Detect which cell encompasses the target text, then output its (X, Y) center coordinate. 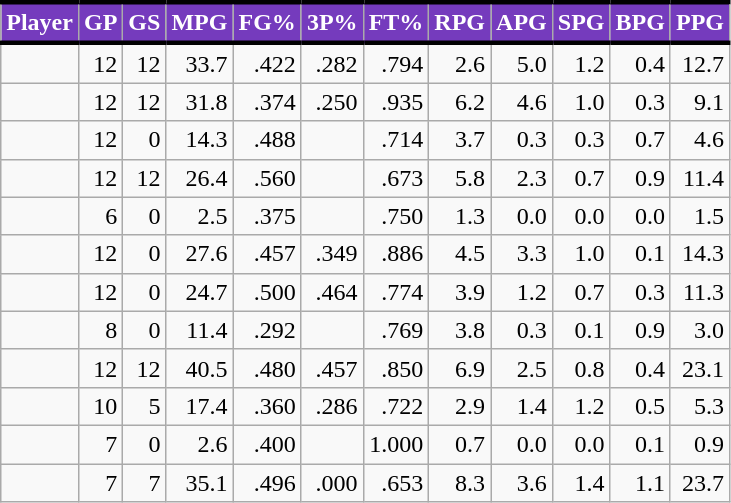
.673 (396, 178)
PPG (700, 22)
.292 (267, 330)
6 (100, 216)
35.1 (200, 483)
24.7 (200, 292)
SPG (581, 22)
.464 (332, 292)
8 (100, 330)
8.3 (460, 483)
11.3 (700, 292)
5 (144, 406)
.722 (396, 406)
23.1 (700, 368)
.714 (396, 140)
1.3 (460, 216)
31.8 (200, 102)
.250 (332, 102)
FT% (396, 22)
40.5 (200, 368)
6.9 (460, 368)
6.2 (460, 102)
3.3 (522, 254)
.349 (332, 254)
.496 (267, 483)
.422 (267, 63)
17.4 (200, 406)
GS (144, 22)
27.6 (200, 254)
3.8 (460, 330)
.282 (332, 63)
.286 (332, 406)
.794 (396, 63)
.769 (396, 330)
.500 (267, 292)
1.000 (396, 444)
3.0 (700, 330)
.400 (267, 444)
.374 (267, 102)
Player (40, 22)
10 (100, 406)
.360 (267, 406)
26.4 (200, 178)
.480 (267, 368)
1.1 (640, 483)
MPG (200, 22)
.653 (396, 483)
GP (100, 22)
.560 (267, 178)
FG% (267, 22)
.935 (396, 102)
.850 (396, 368)
3.7 (460, 140)
2.3 (522, 178)
9.1 (700, 102)
23.7 (700, 483)
1.5 (700, 216)
.488 (267, 140)
RPG (460, 22)
3P% (332, 22)
12.7 (700, 63)
.375 (267, 216)
5.8 (460, 178)
BPG (640, 22)
0.5 (640, 406)
3.9 (460, 292)
.774 (396, 292)
4.5 (460, 254)
.886 (396, 254)
33.7 (200, 63)
APG (522, 22)
5.3 (700, 406)
3.6 (522, 483)
0.8 (581, 368)
2.9 (460, 406)
.750 (396, 216)
5.0 (522, 63)
.000 (332, 483)
